Determine the (X, Y) coordinate at the center of the cell enclosing the given text.  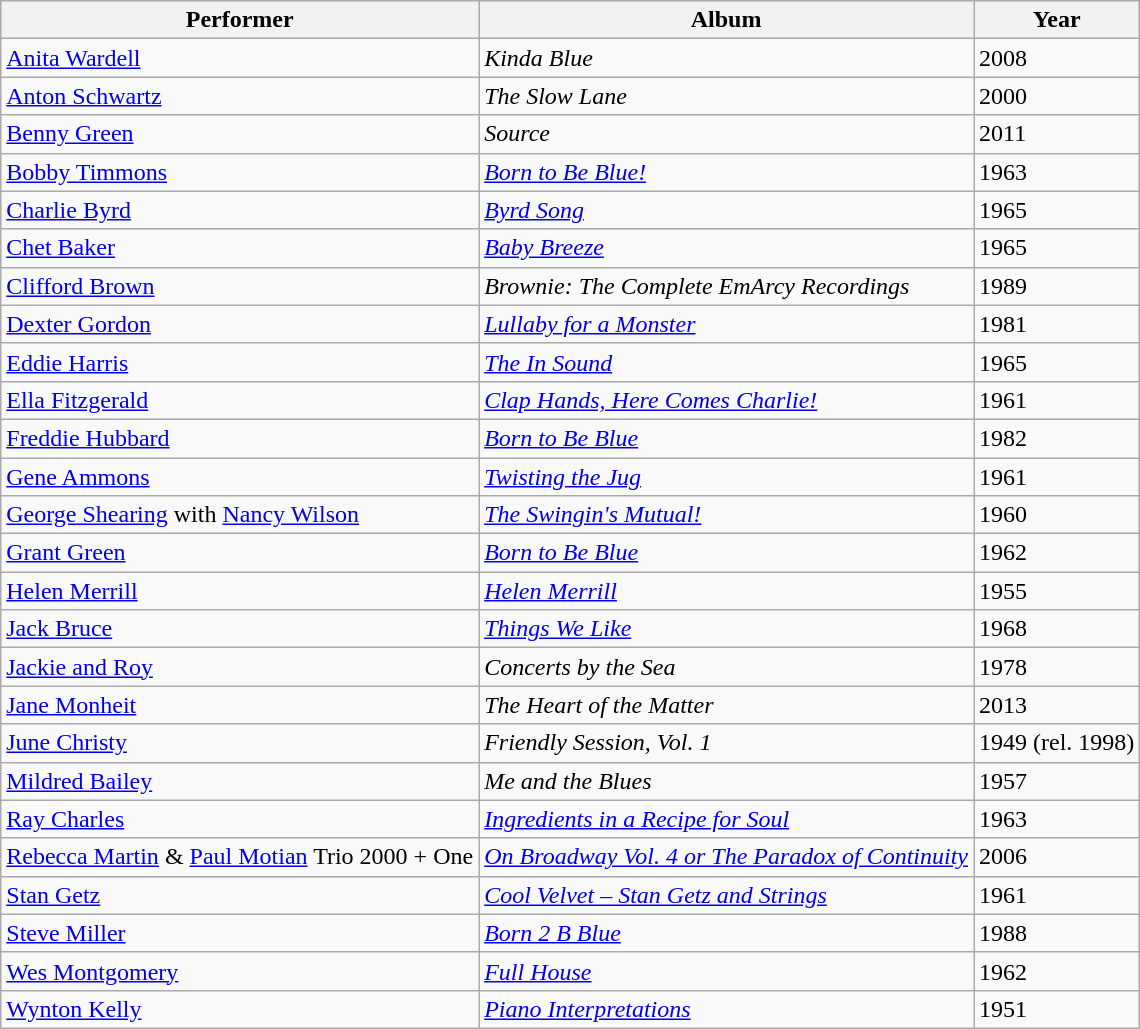
The Heart of the Matter (726, 705)
Bobby Timmons (240, 172)
George Shearing with Nancy Wilson (240, 515)
1978 (1057, 667)
Jane Monheit (240, 705)
1957 (1057, 781)
Cool Velvet – Stan Getz and Strings (726, 895)
Gene Ammons (240, 477)
Chet Baker (240, 248)
1982 (1057, 438)
Anita Wardell (240, 58)
1955 (1057, 591)
Album (726, 20)
1968 (1057, 629)
1989 (1057, 286)
Charlie Byrd (240, 210)
Born 2 B Blue (726, 933)
Jack Bruce (240, 629)
Concerts by the Sea (726, 667)
Twisting the Jug (726, 477)
Ray Charles (240, 819)
Me and the Blues (726, 781)
Born to Be Blue! (726, 172)
The In Sound (726, 362)
2008 (1057, 58)
2011 (1057, 134)
Grant Green (240, 553)
Mildred Bailey (240, 781)
2000 (1057, 96)
Dexter Gordon (240, 324)
June Christy (240, 743)
Wynton Kelly (240, 1009)
Full House (726, 971)
Ella Fitzgerald (240, 400)
Anton Schwartz (240, 96)
Ingredients in a Recipe for Soul (726, 819)
Lullaby for a Monster (726, 324)
Stan Getz (240, 895)
Kinda Blue (726, 58)
1981 (1057, 324)
1988 (1057, 933)
The Slow Lane (726, 96)
1951 (1057, 1009)
1960 (1057, 515)
2006 (1057, 857)
The Swingin's Mutual! (726, 515)
Freddie Hubbard (240, 438)
2013 (1057, 705)
Clap Hands, Here Comes Charlie! (726, 400)
Source (726, 134)
Performer (240, 20)
Brownie: The Complete EmArcy Recordings (726, 286)
Byrd Song (726, 210)
Wes Montgomery (240, 971)
On Broadway Vol. 4 or The Paradox of Continuity (726, 857)
1949 (rel. 1998) (1057, 743)
Things We Like (726, 629)
Eddie Harris (240, 362)
Jackie and Roy (240, 667)
Friendly Session, Vol. 1 (726, 743)
Piano Interpretations (726, 1009)
Benny Green (240, 134)
Steve Miller (240, 933)
Baby Breeze (726, 248)
Year (1057, 20)
Clifford Brown (240, 286)
Rebecca Martin & Paul Motian Trio 2000 + One (240, 857)
